Pinpoint the cell where the given text exists, returning its [x, y] midpoint coordinate. 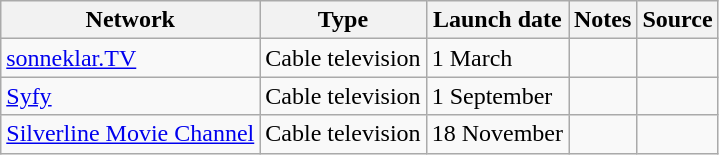
Syfy [130, 96]
1 March [497, 58]
Source [678, 20]
sonneklar.TV [130, 58]
Launch date [497, 20]
Notes [602, 20]
Network [130, 20]
1 September [497, 96]
18 November [497, 134]
Type [343, 20]
Silverline Movie Channel [130, 134]
